Pinpoint the cell where the given text exists, returning its (x, y) midpoint coordinate. 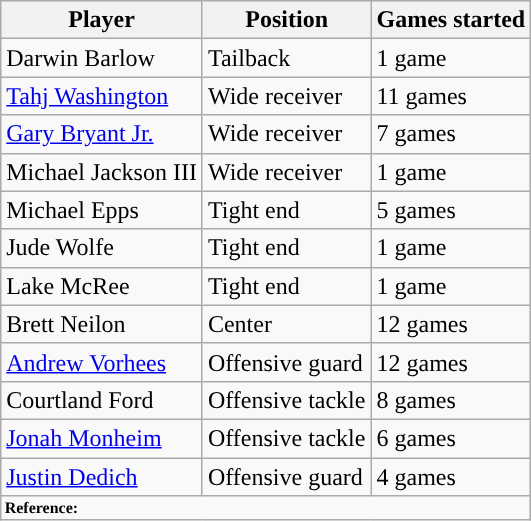
11 games (451, 96)
Center (286, 324)
Tahj Washington (102, 96)
Jonah Monheim (102, 438)
Michael Epps (102, 210)
8 games (451, 400)
4 games (451, 477)
Andrew Vorhees (102, 362)
Justin Dedich (102, 477)
Position (286, 20)
Player (102, 20)
Gary Bryant Jr. (102, 134)
Jude Wolfe (102, 248)
Reference: (266, 508)
Games started (451, 20)
Michael Jackson III (102, 172)
Tailback (286, 58)
Lake McRee (102, 286)
Brett Neilon (102, 324)
Darwin Barlow (102, 58)
7 games (451, 134)
6 games (451, 438)
5 games (451, 210)
Courtland Ford (102, 400)
